Find where the given text appears and provide that cell's center as (X, Y) coordinate. 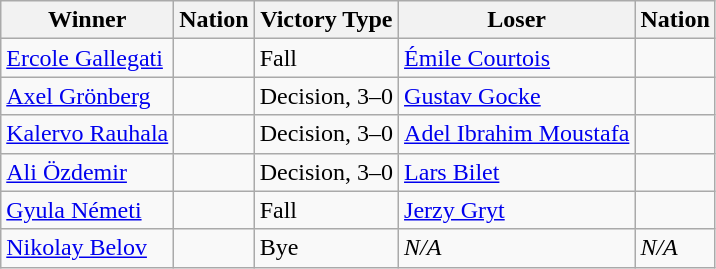
Victory Type (326, 20)
Jerzy Gryt (517, 210)
Nikolay Belov (88, 248)
Loser (517, 20)
Adel Ibrahim Moustafa (517, 134)
Gyula Németi (88, 210)
Winner (88, 20)
Lars Bilet (517, 172)
Ali Özdemir (88, 172)
Kalervo Rauhala (88, 134)
Bye (326, 248)
Émile Courtois (517, 58)
Ercole Gallegati (88, 58)
Axel Grönberg (88, 96)
Gustav Gocke (517, 96)
